Locate the cell with the specified text and output its (x, y) center coordinate. 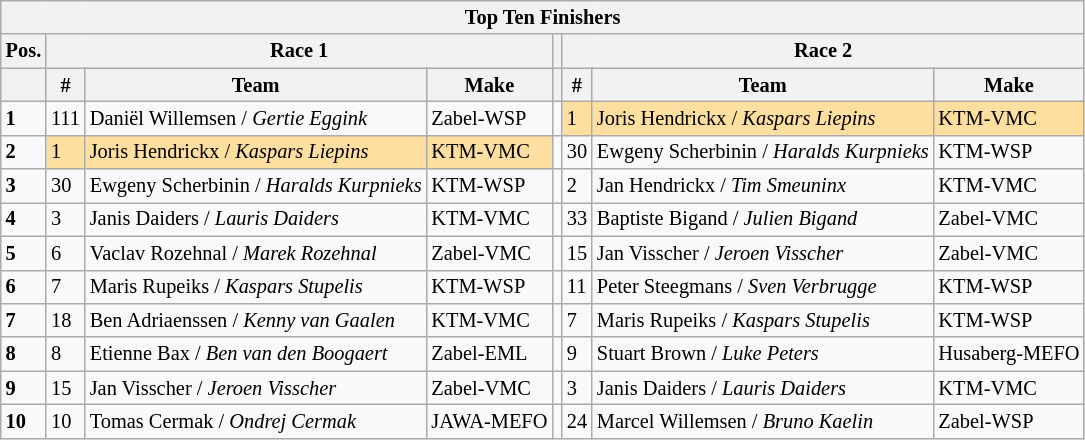
Vaclav Rozehnal / Marek Rozehnal (256, 253)
5 (24, 253)
33 (577, 219)
4 (24, 219)
Daniël Willemsen / Gertie Eggink (256, 118)
Husaberg-MEFO (1010, 354)
Ben Adriaenssen / Kenny van Gaalen (256, 320)
Baptiste Bigand / Julien Bigand (763, 219)
24 (577, 421)
Zabel-EML (489, 354)
Peter Steegmans / Sven Verbrugge (763, 287)
Top Ten Finishers (543, 17)
Etienne Bax / Ben van den Boogaert (256, 354)
Stuart Brown / Luke Peters (763, 354)
111 (66, 118)
18 (66, 320)
Race 2 (823, 51)
Jan Hendrickx / Tim Smeuninx (763, 186)
Pos. (24, 51)
11 (577, 287)
JAWA-MEFO (489, 421)
Tomas Cermak / Ondrej Cermak (256, 421)
Race 1 (299, 51)
Marcel Willemsen / Bruno Kaelin (763, 421)
